Provide the [x, y] coordinate of the cell's center where the given text is located.  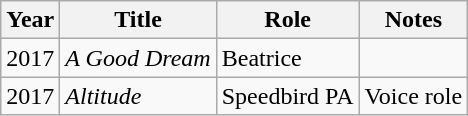
Beatrice [288, 58]
A Good Dream [138, 58]
Title [138, 20]
Altitude [138, 96]
Year [30, 20]
Notes [414, 20]
Role [288, 20]
Voice role [414, 96]
Speedbird PA [288, 96]
